Find where the given text appears and provide that cell's center as (x, y) coordinate. 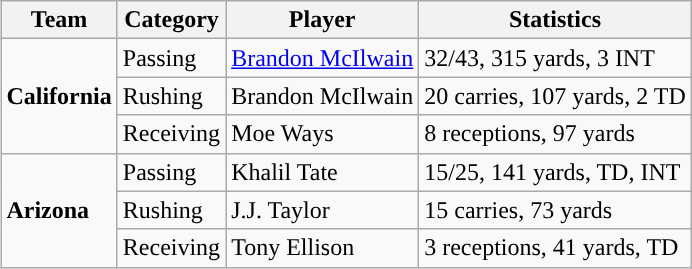
Tony Ellison (322, 248)
3 receptions, 41 yards, TD (556, 248)
15 carries, 73 yards (556, 210)
Arizona (59, 210)
Statistics (556, 20)
Player (322, 20)
California (59, 96)
Team (59, 20)
20 carries, 107 yards, 2 TD (556, 96)
8 receptions, 97 yards (556, 134)
Khalil Tate (322, 172)
Moe Ways (322, 134)
32/43, 315 yards, 3 INT (556, 58)
15/25, 141 yards, TD, INT (556, 172)
J.J. Taylor (322, 210)
Category (171, 20)
